Search for the cell housing the specified text and yield its (X, Y) center coordinate. 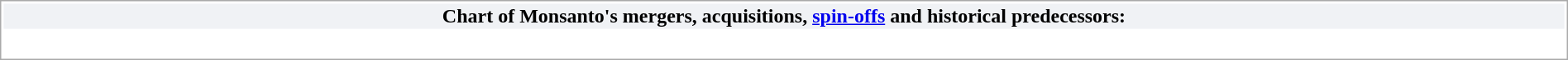
Chart of Monsanto's mergers, acquisitions, spin-offs and historical predecessors: (784, 16)
